Extract the [X, Y] coordinate from the center of the cell holding the provided text.  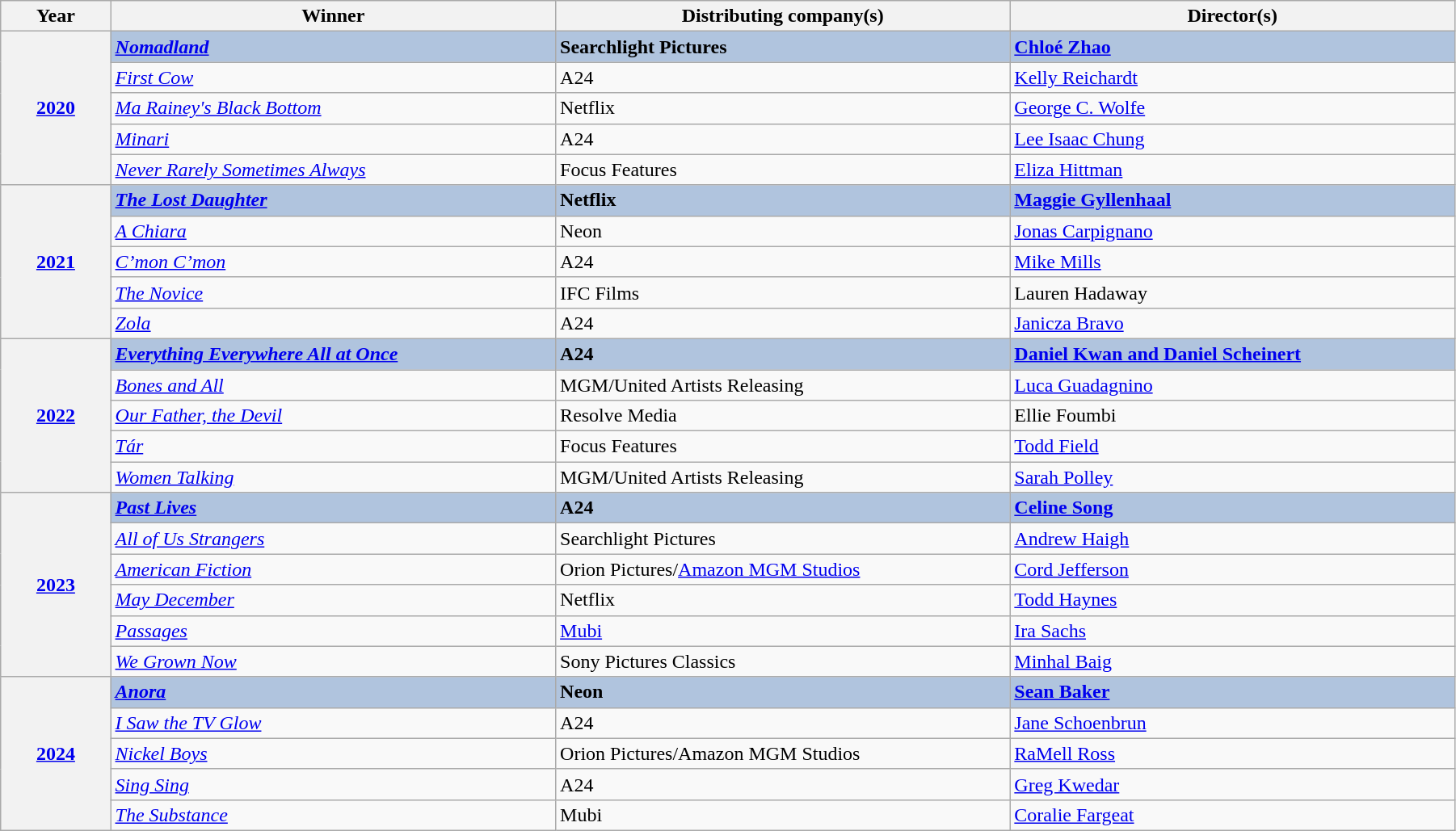
Daniel Kwan and Daniel Scheinert [1233, 354]
Cord Jefferson [1233, 569]
2020 [56, 108]
The Lost Daughter [333, 200]
Luca Guadagnino [1233, 385]
Director(s) [1233, 16]
Ma Rainey's Black Bottom [333, 108]
Todd Field [1233, 447]
Todd Haynes [1233, 600]
C’mon C’mon [333, 262]
Nickel Boys [333, 753]
American Fiction [333, 569]
Lee Isaac Chung [1233, 139]
Janicza Bravo [1233, 323]
Greg Kwedar [1233, 784]
Sony Pictures Classics [783, 661]
First Cow [333, 78]
Never Rarely Sometimes Always [333, 170]
The Novice [333, 292]
May December [333, 600]
Sean Baker [1233, 692]
Our Father, the Devil [333, 416]
2022 [56, 415]
Jane Schoenbrun [1233, 723]
Winner [333, 16]
Bones and All [333, 385]
Everything Everywhere All at Once [333, 354]
2024 [56, 753]
Minhal Baig [1233, 661]
Jonas Carpignano [1233, 231]
Chloé Zhao [1233, 47]
2021 [56, 262]
Distributing company(s) [783, 16]
Lauren Hadaway [1233, 292]
Coralie Fargeat [1233, 815]
Ellie Foumbi [1233, 416]
2023 [56, 585]
Kelly Reichardt [1233, 78]
Celine Song [1233, 508]
Nomadland [333, 47]
Mike Mills [1233, 262]
I Saw the TV Glow [333, 723]
Passages [333, 631]
Andrew Haigh [1233, 539]
All of Us Strangers [333, 539]
Anora [333, 692]
Sing Sing [333, 784]
Women Talking [333, 477]
George C. Wolfe [1233, 108]
Tár [333, 447]
Maggie Gyllenhaal [1233, 200]
We Grown Now [333, 661]
Resolve Media [783, 416]
Past Lives [333, 508]
Zola [333, 323]
Year [56, 16]
RaMell Ross [1233, 753]
Sarah Polley [1233, 477]
IFC Films [783, 292]
Ira Sachs [1233, 631]
The Substance [333, 815]
Eliza Hittman [1233, 170]
Minari [333, 139]
A Chiara [333, 231]
